Locate the cell with the specified text and output its (x, y) center coordinate. 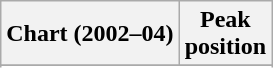
Chart (2002–04) (90, 34)
Peak position (225, 34)
